Search for the cell housing the specified text and yield its (x, y) center coordinate. 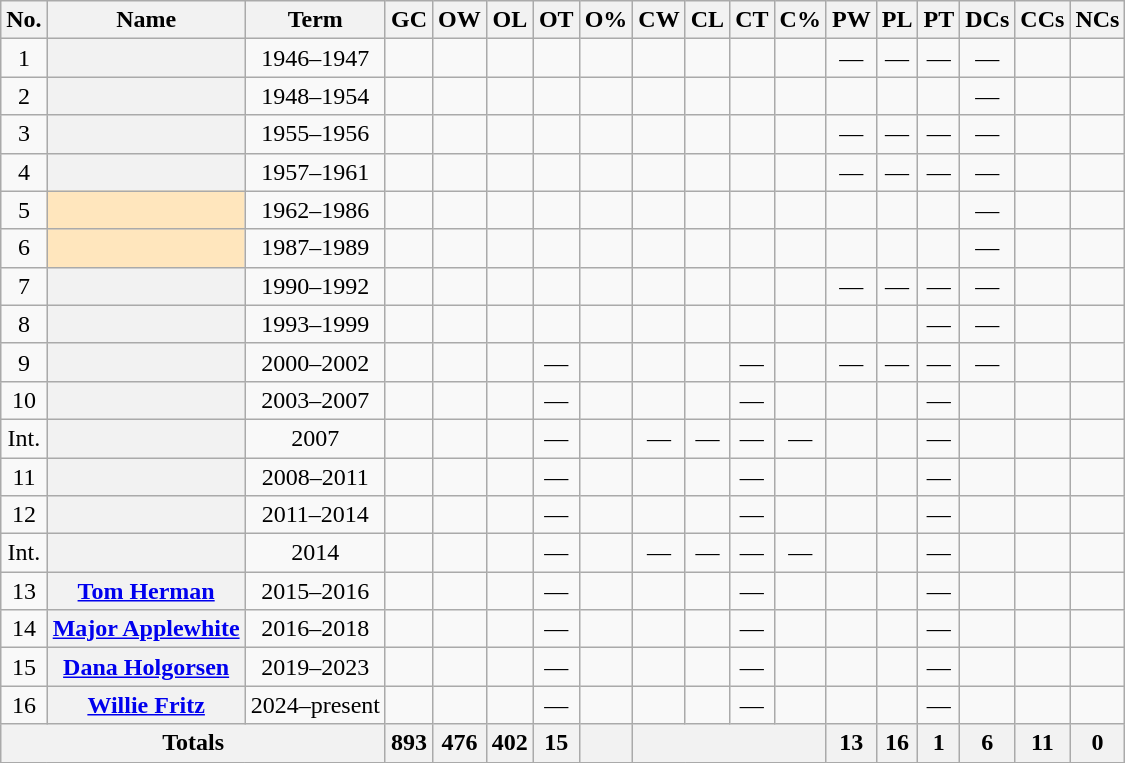
8 (24, 324)
Tom Herman (146, 591)
3 (24, 134)
5 (24, 210)
1948–1954 (315, 96)
2 (24, 96)
2016–2018 (315, 629)
OW (460, 20)
2024–present (315, 705)
No. (24, 20)
2003–2007 (315, 400)
2015–2016 (315, 591)
402 (510, 743)
Major Applewhite (146, 629)
476 (460, 743)
2008–2011 (315, 477)
2007 (315, 438)
PW (851, 20)
1955–1956 (315, 134)
CL (707, 20)
1987–1989 (315, 248)
12 (24, 515)
4 (24, 172)
GC (408, 20)
CT (752, 20)
OT (556, 20)
14 (24, 629)
2000–2002 (315, 362)
2019–2023 (315, 667)
2014 (315, 553)
Totals (194, 743)
9 (24, 362)
Term (315, 20)
NCs (1098, 20)
10 (24, 400)
0 (1098, 743)
7 (24, 286)
1946–1947 (315, 58)
Dana Holgorsen (146, 667)
2011–2014 (315, 515)
PT (939, 20)
O% (606, 20)
1990–1992 (315, 286)
1993–1999 (315, 324)
893 (408, 743)
PL (897, 20)
CW (659, 20)
Willie Fritz (146, 705)
1957–1961 (315, 172)
Name (146, 20)
OL (510, 20)
CCs (1042, 20)
C% (800, 20)
DCs (988, 20)
1962–1986 (315, 210)
